Pinpoint the cell where the given text exists, returning its [x, y] midpoint coordinate. 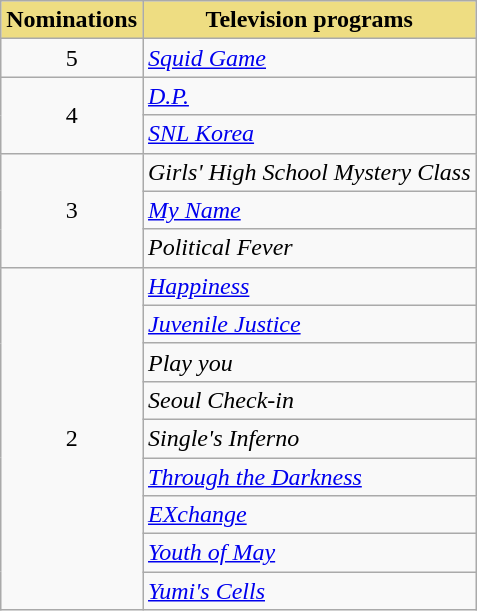
Girls' High School Mystery Class [309, 172]
Political Fever [309, 248]
Play you [309, 362]
Squid Game [309, 58]
Yumi's Cells [309, 591]
Through the Darkness [309, 477]
Television programs [309, 20]
Nominations [72, 20]
EXchange [309, 515]
Juvenile Justice [309, 324]
Happiness [309, 286]
SNL Korea [309, 134]
2 [72, 438]
My Name [309, 210]
Seoul Check-in [309, 400]
3 [72, 210]
4 [72, 115]
5 [72, 58]
Single's Inferno [309, 438]
Youth of May [309, 553]
D.P. [309, 96]
